Capture the cell that displays the provided text and extract its [X, Y] central coordinate. 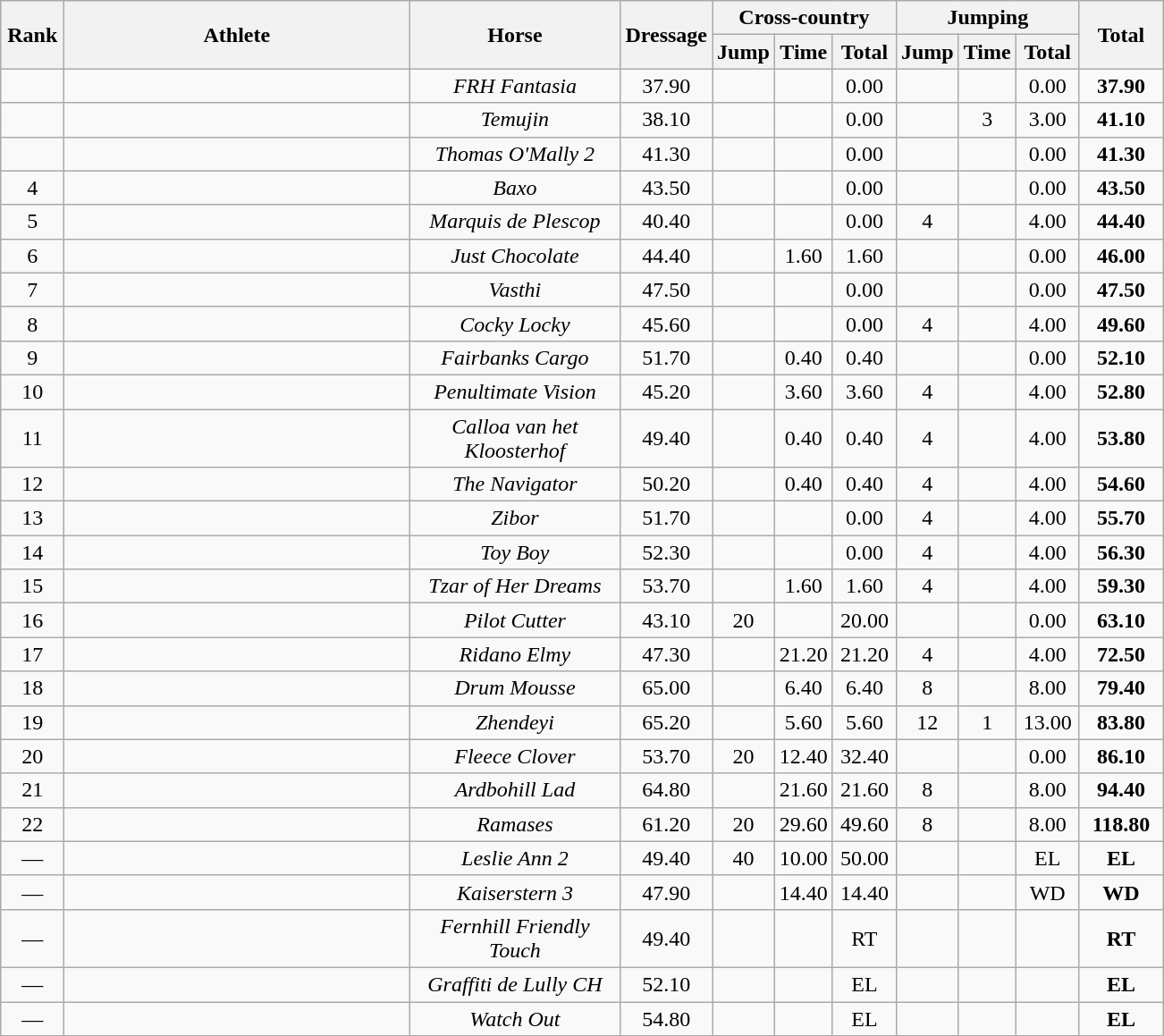
56.30 [1121, 552]
94.40 [1121, 790]
43.10 [667, 620]
7 [32, 290]
40.40 [667, 222]
13 [32, 518]
46.00 [1121, 256]
79.40 [1121, 688]
59.30 [1121, 586]
65.20 [667, 722]
55.70 [1121, 518]
19 [32, 722]
Temujin [515, 120]
10 [32, 392]
47.90 [667, 892]
3 [987, 120]
Baxo [515, 188]
FRH Fantasia [515, 86]
45.60 [667, 324]
118.80 [1121, 824]
Jumping [987, 18]
61.20 [667, 824]
5 [32, 222]
Athlete [237, 35]
9 [32, 358]
13.00 [1048, 722]
18 [32, 688]
Zibor [515, 518]
53.80 [1121, 438]
38.10 [667, 120]
Vasthi [515, 290]
Calloa van het Kloosterhof [515, 438]
14 [32, 552]
17 [32, 654]
29.60 [803, 824]
21 [32, 790]
64.80 [667, 790]
Ardbohill Lad [515, 790]
54.80 [667, 1018]
Zhendeyi [515, 722]
32.40 [864, 756]
Cocky Locky [515, 324]
Rank [32, 35]
54.60 [1121, 484]
16 [32, 620]
Graffiti de Lully CH [515, 984]
83.80 [1121, 722]
Tzar of Her Dreams [515, 586]
Pilot Cutter [515, 620]
41.10 [1121, 120]
Fernhill Friendly Touch [515, 939]
Penultimate Vision [515, 392]
65.00 [667, 688]
Kaiserstern 3 [515, 892]
22 [32, 824]
50.00 [864, 858]
Drum Mousse [515, 688]
Horse [515, 35]
12.40 [803, 756]
50.20 [667, 484]
11 [32, 438]
Just Chocolate [515, 256]
Watch Out [515, 1018]
Cross-country [805, 18]
Toy Boy [515, 552]
40 [744, 858]
Dressage [667, 35]
1 [987, 722]
6 [32, 256]
20.00 [864, 620]
Ramases [515, 824]
Fleece Clover [515, 756]
The Navigator [515, 484]
86.10 [1121, 756]
Ridano Elmy [515, 654]
52.30 [667, 552]
Thomas O'Mally 2 [515, 154]
Marquis de Plescop [515, 222]
47.30 [667, 654]
72.50 [1121, 654]
52.80 [1121, 392]
3.00 [1048, 120]
63.10 [1121, 620]
Leslie Ann 2 [515, 858]
Fairbanks Cargo [515, 358]
45.20 [667, 392]
15 [32, 586]
10.00 [803, 858]
